Return the [X, Y] coordinate for the center point of the cell that contains the specified text.  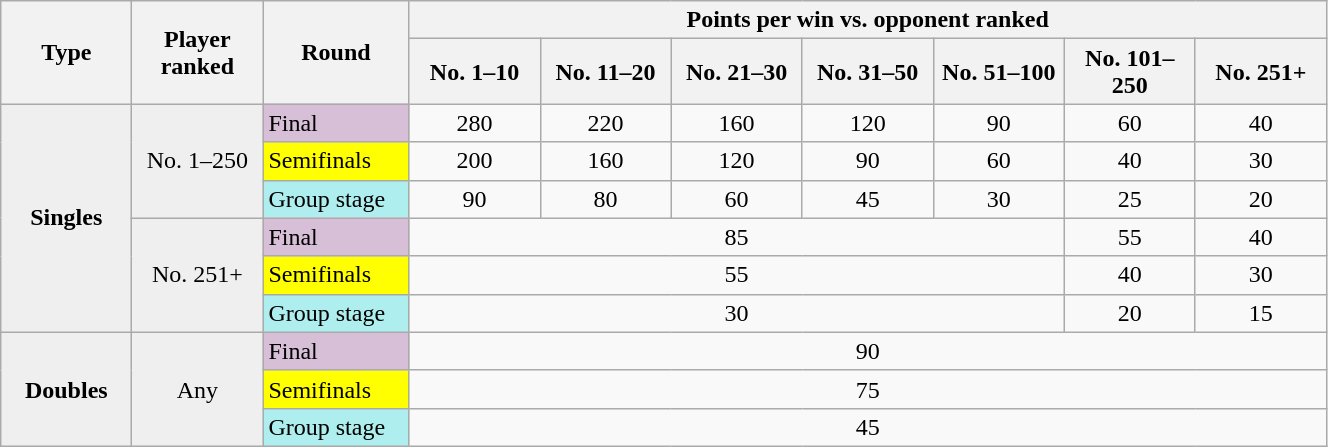
No. 1–10 [474, 72]
280 [474, 123]
Doubles [66, 389]
Player ranked [198, 52]
No. 21–30 [736, 72]
No. 31–50 [868, 72]
No. 11–20 [606, 72]
Type [66, 52]
220 [606, 123]
Any [198, 389]
85 [736, 237]
75 [868, 389]
80 [606, 199]
No. 1–250 [198, 161]
25 [1130, 199]
No. 51–100 [998, 72]
No. 101–250 [1130, 72]
Round [336, 52]
Singles [66, 218]
15 [1260, 313]
200 [474, 161]
Points per win vs. opponent ranked [868, 20]
